Pinpoint the cell where the given text exists, returning its (X, Y) midpoint coordinate. 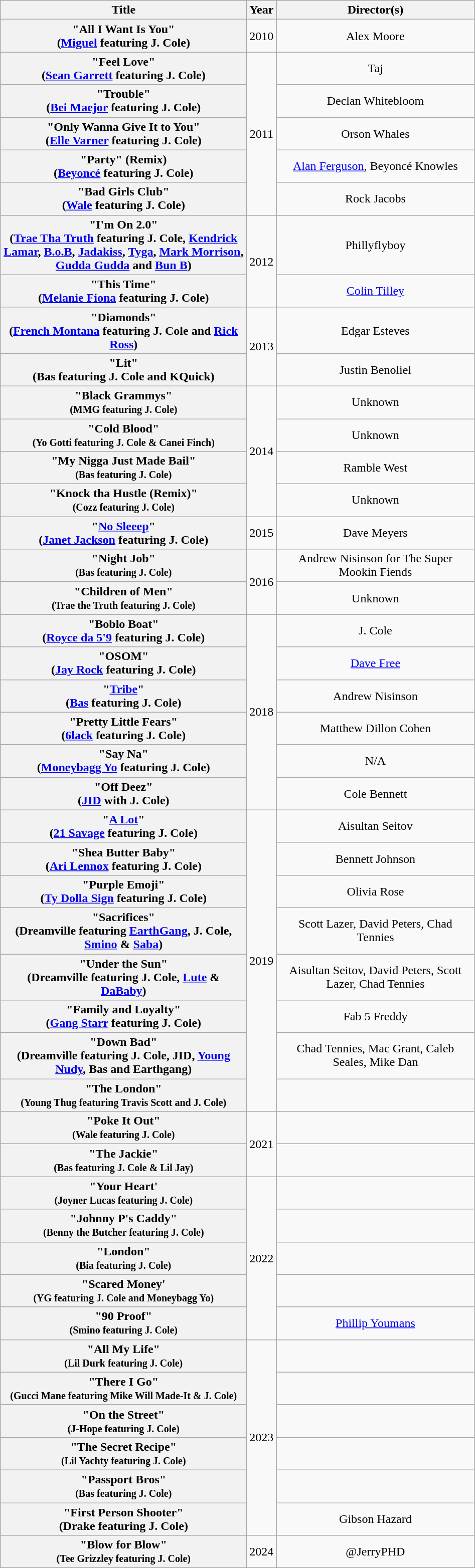
Phillip Youmans (375, 1323)
"Purple Emoji"(Ty Dolla Sign featuring J. Cole) (123, 891)
"Blow for Blow"(Tee Grizzley featuring J. Cole) (123, 1551)
"Night Job"(Bas featuring J. Cole) (123, 565)
"Down Bad"(Dreamville featuring J. Cole, JID, Young Nudy, Bas and Earthgang) (123, 1056)
"OSOM"(Jay Rock featuring J. Cole) (123, 663)
"Tribe"(Bas featuring J. Cole) (123, 696)
"Shea Butter Baby"(Ari Lennox featuring J. Cole) (123, 859)
Aisultan Seitov (375, 826)
Dave Free (375, 663)
"Johnny P's Caddy"(Benny the Butcher featuring J. Cole) (123, 1226)
Aisultan Seitov, David Peters, Scott Lazer, Chad Tennies (375, 977)
"Pretty Little Fears"(6lack featuring J. Cole) (123, 729)
2022 (262, 1258)
"Diamonds"(French Montana featuring J. Cole and Rick Ross) (123, 330)
Justin Benoliel (375, 370)
2015 (262, 533)
"Party" (Remix)(Beyoncé featuring J. Cole) (123, 166)
Orson Whales (375, 133)
"On the Street"(J-Hope featuring J. Cole) (123, 1421)
Olivia Rose (375, 891)
"No Sleeep"(Janet Jackson featuring J. Cole) (123, 533)
2011 (262, 133)
J. Cole (375, 630)
"Trouble"(Bei Maejor featuring J. Cole) (123, 101)
"Black Grammys"(MMG featuring J. Cole) (123, 402)
"Lit"(Bas featuring J. Cole and KQuick) (123, 370)
Cole Bennett (375, 794)
Colin Tilley (375, 291)
2014 (262, 451)
2018 (262, 712)
Scott Lazer, David Peters, Chad Tennies (375, 931)
"Under the Sun"(Dreamville featuring J. Cole, Lute & DaBaby) (123, 977)
@JerryPHD (375, 1551)
"First Person Shooter"(Drake featuring J. Cole) (123, 1518)
"Say Na"(Moneybagg Yo featuring J. Cole) (123, 761)
2024 (262, 1551)
"Children of Men"(Trae the Truth featuring J. Cole) (123, 598)
Rock Jacobs (375, 198)
Title (123, 10)
2016 (262, 582)
Andrew Nisinson (375, 696)
"Your Heart'(Joyner Lucas featuring J. Cole) (123, 1193)
"Passport Bros"(Bas featuring J. Cole) (123, 1486)
2019 (262, 961)
"Cold Blood"(Yo Gotti featuring J. Cole & Canei Finch) (123, 435)
"My Nigga Just Made Bail"(Bas featuring J. Cole) (123, 468)
Chad Tennies, Mac Grant, Caleb Seales, Mike Dan (375, 1056)
Director(s) (375, 10)
"All I Want Is You"(Miguel featuring J. Cole) (123, 36)
Dave Meyers (375, 533)
"Sacrifices"(Dreamville featuring EarthGang, J. Cole, Smino & Saba) (123, 931)
"Feel Love"(Sean Garrett featuring J. Cole) (123, 68)
"The Jackie"(Bas featuring J. Cole & Lil Jay) (123, 1161)
Matthew Dillon Cohen (375, 729)
2021 (262, 1144)
Phillyflyboy (375, 245)
"Only Wanna Give It to You"(Elle Varner featuring J. Cole) (123, 133)
"90 Proof"(Smino featuring J. Cole) (123, 1323)
Declan Whitebloom (375, 101)
"London"(Bia featuring J. Cole) (123, 1258)
Andrew Nisinson for The Super Mookin Fiends (375, 565)
Taj (375, 68)
"The London"(Young Thug featuring Travis Scott and J. Cole) (123, 1095)
"A Lot"(21 Savage featuring J. Cole) (123, 826)
"The Secret Recipe"(Lil Yachty featuring J. Cole) (123, 1453)
"Bad Girls Club"(Wale featuring J. Cole) (123, 198)
Ramble West (375, 468)
"Scared Money'(YG featuring J. Cole and Moneybagg Yo) (123, 1291)
2012 (262, 261)
N/A (375, 761)
"This Time"(Melanie Fiona featuring J. Cole) (123, 291)
Gibson Hazard (375, 1518)
Year (262, 10)
Alan Ferguson, Beyoncé Knowles (375, 166)
Edgar Esteves (375, 330)
Fab 5 Freddy (375, 1016)
Alex Moore (375, 36)
"Family and Loyalty"(Gang Starr featuring J. Cole) (123, 1016)
"All My Life"(Lil Durk featuring J. Cole) (123, 1356)
"Boblo Boat"(Royce da 5'9 featuring J. Cole) (123, 630)
2010 (262, 36)
2023 (262, 1437)
Bennett Johnson (375, 859)
"Knock tha Hustle (Remix)"(Cozz featuring J. Cole) (123, 500)
"Off Deez"(JID with J. Cole) (123, 794)
"I'm On 2.0"(Trae Tha Truth featuring J. Cole, Kendrick Lamar, B.o.B, Jadakiss, Tyga, Mark Morrison, Gudda Gudda and Bun B) (123, 245)
2013 (262, 347)
"There I Go"(Gucci Mane featuring Mike Will Made-It & J. Cole) (123, 1388)
"Poke It Out"(Wale featuring J. Cole) (123, 1128)
